Search for the cell housing the specified text and yield its (x, y) center coordinate. 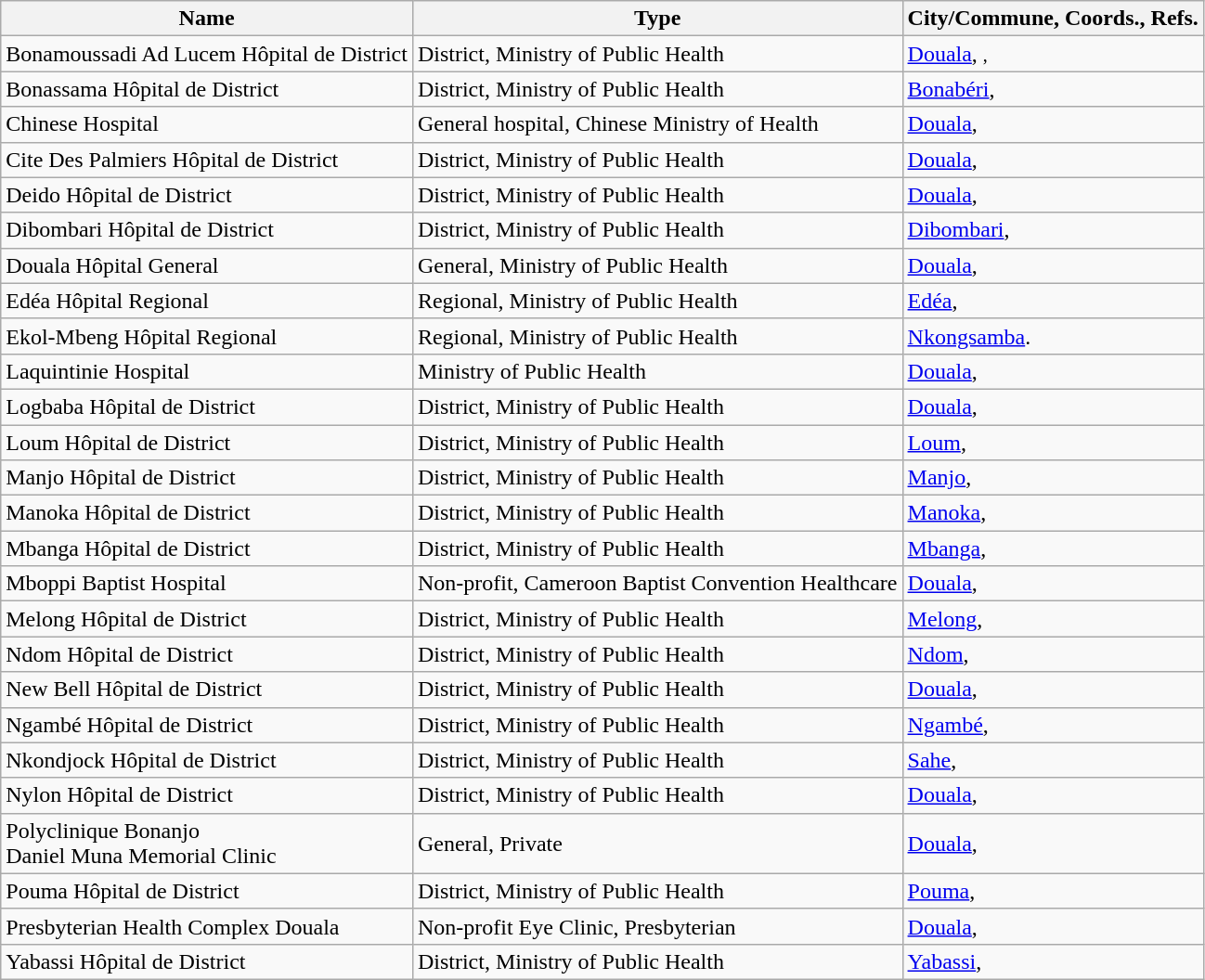
Nkondjock Hôpital de District (207, 760)
Bonabéri, (1053, 89)
Manoka Hôpital de District (207, 513)
Nkongsamba. (1053, 336)
Edéa Hôpital Regional (207, 301)
Ekol-Mbeng Hôpital Regional (207, 336)
Cite Des Palmiers Hôpital de District (207, 160)
Non-profit Eye Clinic, Presbyterian (657, 926)
New Bell Hôpital de District (207, 690)
Ngambé, (1053, 725)
Melong, (1053, 619)
Nylon Hôpital de District (207, 795)
General, Private (657, 843)
Douala, , (1053, 54)
Edéa, (1053, 301)
Loum, (1053, 443)
Douala Hôpital General (207, 265)
Ministry of Public Health (657, 371)
Manjo Hôpital de District (207, 478)
Ndom Hôpital de District (207, 654)
Yabassi, (1053, 961)
Polyclinique BonanjoDaniel Muna Memorial Clinic (207, 843)
Sahe, (1053, 760)
City/Commune, Coords., Refs. (1053, 19)
Chinese Hospital (207, 124)
Melong Hôpital de District (207, 619)
Mbanga Hôpital de District (207, 548)
Name (207, 19)
Type (657, 19)
Logbaba Hôpital de District (207, 406)
Loum Hôpital de District (207, 443)
Pouma, (1053, 891)
Manoka, (1053, 513)
Dibombari, (1053, 230)
General, Ministry of Public Health (657, 265)
Ndom, (1053, 654)
Bonamoussadi Ad Lucem Hôpital de District (207, 54)
Ngambé Hôpital de District (207, 725)
Mboppi Baptist Hospital (207, 584)
Pouma Hôpital de District (207, 891)
Dibombari Hôpital de District (207, 230)
Manjo, (1053, 478)
Mbanga, (1053, 548)
Non-profit, Cameroon Baptist Convention Healthcare (657, 584)
Yabassi Hôpital de District (207, 961)
General hospital, Chinese Ministry of Health (657, 124)
Bonassama Hôpital de District (207, 89)
Laquintinie Hospital (207, 371)
Deido Hôpital de District (207, 195)
Presbyterian Health Complex Douala (207, 926)
